Identify which cell holds the provided text, then report its [x, y] central coordinate. 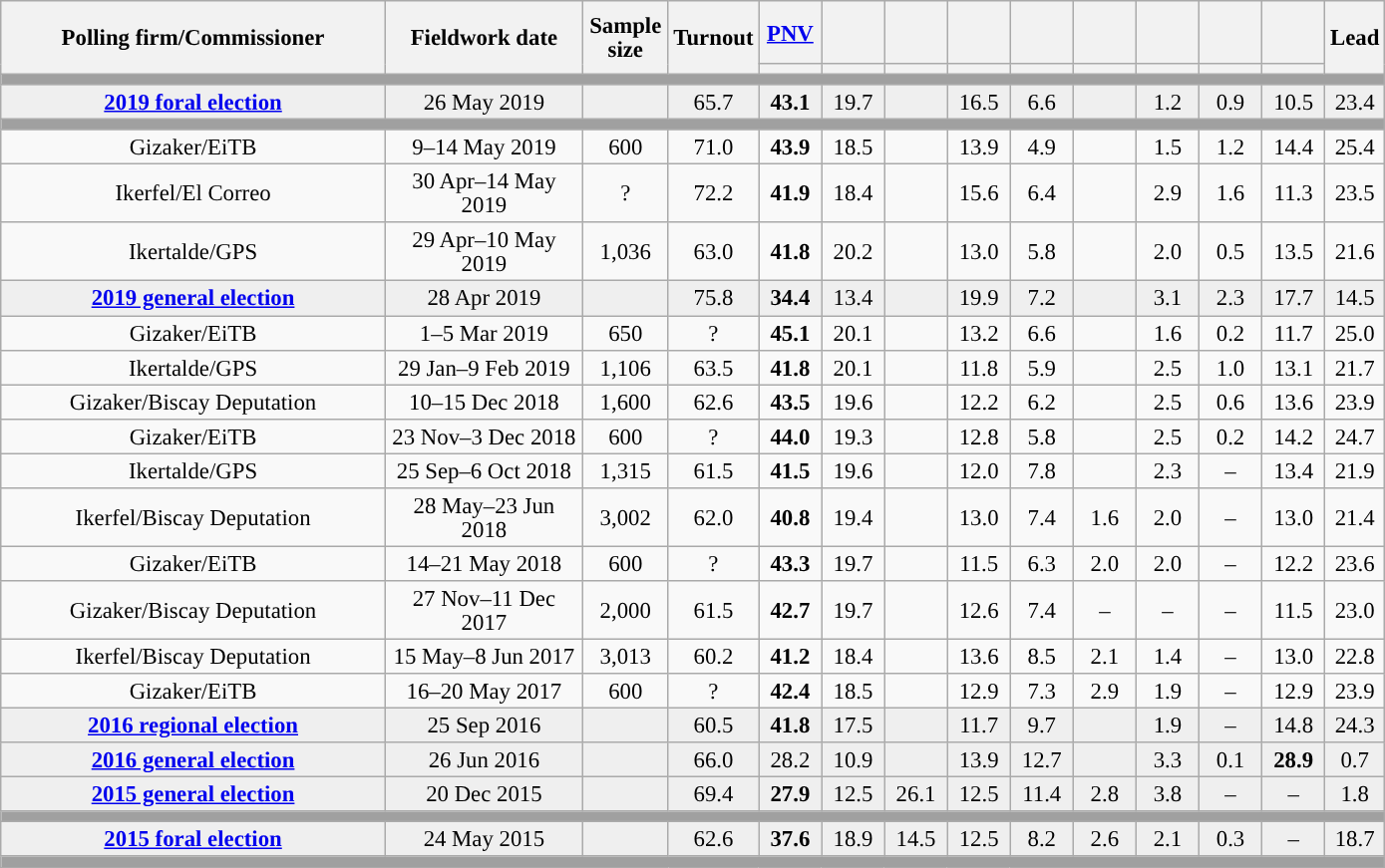
12.6 [979, 610]
21.6 [1355, 253]
14.8 [1294, 725]
30 Apr–14 May 2019 [484, 193]
15 May–8 Jun 2017 [484, 656]
62.0 [714, 518]
16–20 May 2017 [484, 692]
3,002 [625, 518]
1,036 [625, 253]
24.7 [1355, 436]
20.2 [854, 253]
28.2 [790, 759]
Polling firm/Commissioner [193, 38]
Fieldwork date [484, 38]
0.7 [1355, 759]
11.8 [979, 367]
2,000 [625, 610]
43.1 [790, 102]
34.4 [790, 299]
1–5 Mar 2019 [484, 333]
8.2 [1041, 839]
28 Apr 2019 [484, 299]
2015 general election [193, 795]
5.9 [1041, 367]
4.9 [1041, 147]
Ikerfel/El Correo [193, 193]
1,600 [625, 403]
1.5 [1167, 147]
24.3 [1355, 725]
0.1 [1230, 759]
10–15 Dec 2018 [484, 403]
42.4 [790, 692]
1.4 [1167, 656]
41.5 [790, 470]
650 [625, 333]
23.4 [1355, 102]
12.7 [1041, 759]
2019 foral election [193, 102]
7.3 [1041, 692]
7.2 [1041, 299]
43.3 [790, 564]
26 May 2019 [484, 102]
12.0 [979, 470]
21.7 [1355, 367]
Lead [1355, 38]
24 May 2015 [484, 839]
6.4 [1041, 193]
44.0 [790, 436]
25.4 [1355, 147]
43.5 [790, 403]
19.9 [979, 299]
0.3 [1230, 839]
17.5 [854, 725]
22.8 [1355, 656]
17.7 [1294, 299]
65.7 [714, 102]
63.5 [714, 367]
71.0 [714, 147]
6.2 [1041, 403]
13.5 [1294, 253]
43.9 [790, 147]
3,013 [625, 656]
18.7 [1355, 839]
9.7 [1041, 725]
13.1 [1294, 367]
3.3 [1167, 759]
15.6 [979, 193]
19.3 [854, 436]
14.2 [1294, 436]
PNV [790, 32]
20 Dec 2015 [484, 795]
40.8 [790, 518]
11.3 [1294, 193]
23.5 [1355, 193]
12.8 [979, 436]
0.9 [1230, 102]
63.0 [714, 253]
23.6 [1355, 564]
1.0 [1230, 367]
21.9 [1355, 470]
Turnout [714, 38]
7.8 [1041, 470]
60.2 [714, 656]
75.8 [714, 299]
16.5 [979, 102]
13.2 [979, 333]
66.0 [714, 759]
2016 regional election [193, 725]
41.9 [790, 193]
42.7 [790, 610]
9–14 May 2019 [484, 147]
28.9 [1294, 759]
37.6 [790, 839]
2.6 [1105, 839]
6.3 [1041, 564]
41.2 [790, 656]
10.9 [854, 759]
1,106 [625, 367]
2016 general election [193, 759]
14–21 May 2018 [484, 564]
1,315 [625, 470]
19.4 [854, 518]
29 Jan–9 Feb 2019 [484, 367]
27.9 [790, 795]
0.6 [1230, 403]
Sample size [625, 38]
25 Sep 2016 [484, 725]
0.5 [1230, 253]
14.4 [1294, 147]
18.9 [854, 839]
11.4 [1041, 795]
69.4 [714, 795]
25.0 [1355, 333]
72.2 [714, 193]
60.5 [714, 725]
26 Jun 2016 [484, 759]
3.1 [1167, 299]
2.8 [1105, 795]
25 Sep–6 Oct 2018 [484, 470]
2019 general election [193, 299]
45.1 [790, 333]
10.5 [1294, 102]
3.8 [1167, 795]
27 Nov–11 Dec 2017 [484, 610]
23 Nov–3 Dec 2018 [484, 436]
29 Apr–10 May 2019 [484, 253]
21.4 [1355, 518]
1.8 [1355, 795]
28 May–23 Jun 2018 [484, 518]
23.0 [1355, 610]
26.1 [915, 795]
8.5 [1041, 656]
2015 foral election [193, 839]
